Detect which cell encompasses the target text, then output its (X, Y) center coordinate. 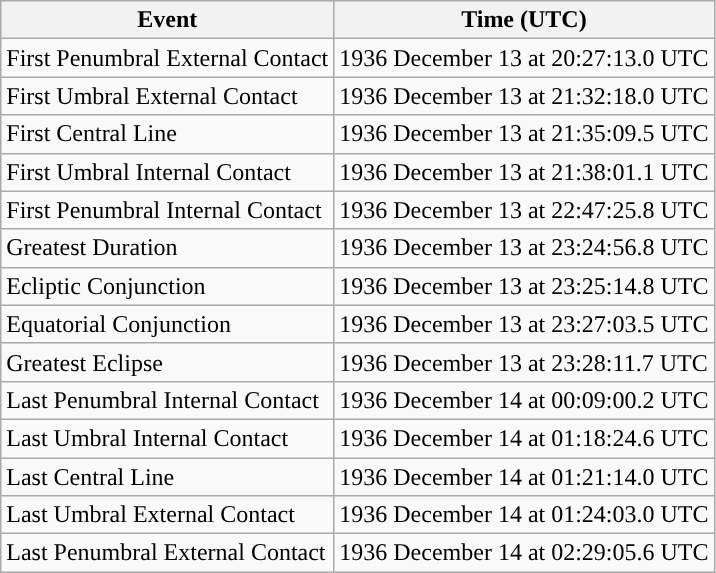
1936 December 13 at 21:35:09.5 UTC (524, 134)
First Umbral External Contact (168, 96)
1936 December 14 at 02:29:05.6 UTC (524, 553)
1936 December 13 at 22:47:25.8 UTC (524, 210)
1936 December 13 at 23:27:03.5 UTC (524, 324)
First Umbral Internal Contact (168, 172)
First Penumbral Internal Contact (168, 210)
Ecliptic Conjunction (168, 286)
Equatorial Conjunction (168, 324)
1936 December 13 at 23:24:56.8 UTC (524, 248)
Last Umbral Internal Contact (168, 438)
Last Penumbral External Contact (168, 553)
1936 December 14 at 01:21:14.0 UTC (524, 477)
First Penumbral External Contact (168, 58)
Time (UTC) (524, 20)
Last Penumbral Internal Contact (168, 400)
Greatest Duration (168, 248)
Last Umbral External Contact (168, 515)
1936 December 13 at 21:38:01.1 UTC (524, 172)
First Central Line (168, 134)
1936 December 13 at 23:28:11.7 UTC (524, 362)
Event (168, 20)
1936 December 14 at 01:24:03.0 UTC (524, 515)
1936 December 13 at 21:32:18.0 UTC (524, 96)
1936 December 14 at 00:09:00.2 UTC (524, 400)
Greatest Eclipse (168, 362)
1936 December 13 at 23:25:14.8 UTC (524, 286)
1936 December 13 at 20:27:13.0 UTC (524, 58)
1936 December 14 at 01:18:24.6 UTC (524, 438)
Last Central Line (168, 477)
